For the text-containing cell, return its midpoint in [x, y] coordinate format. 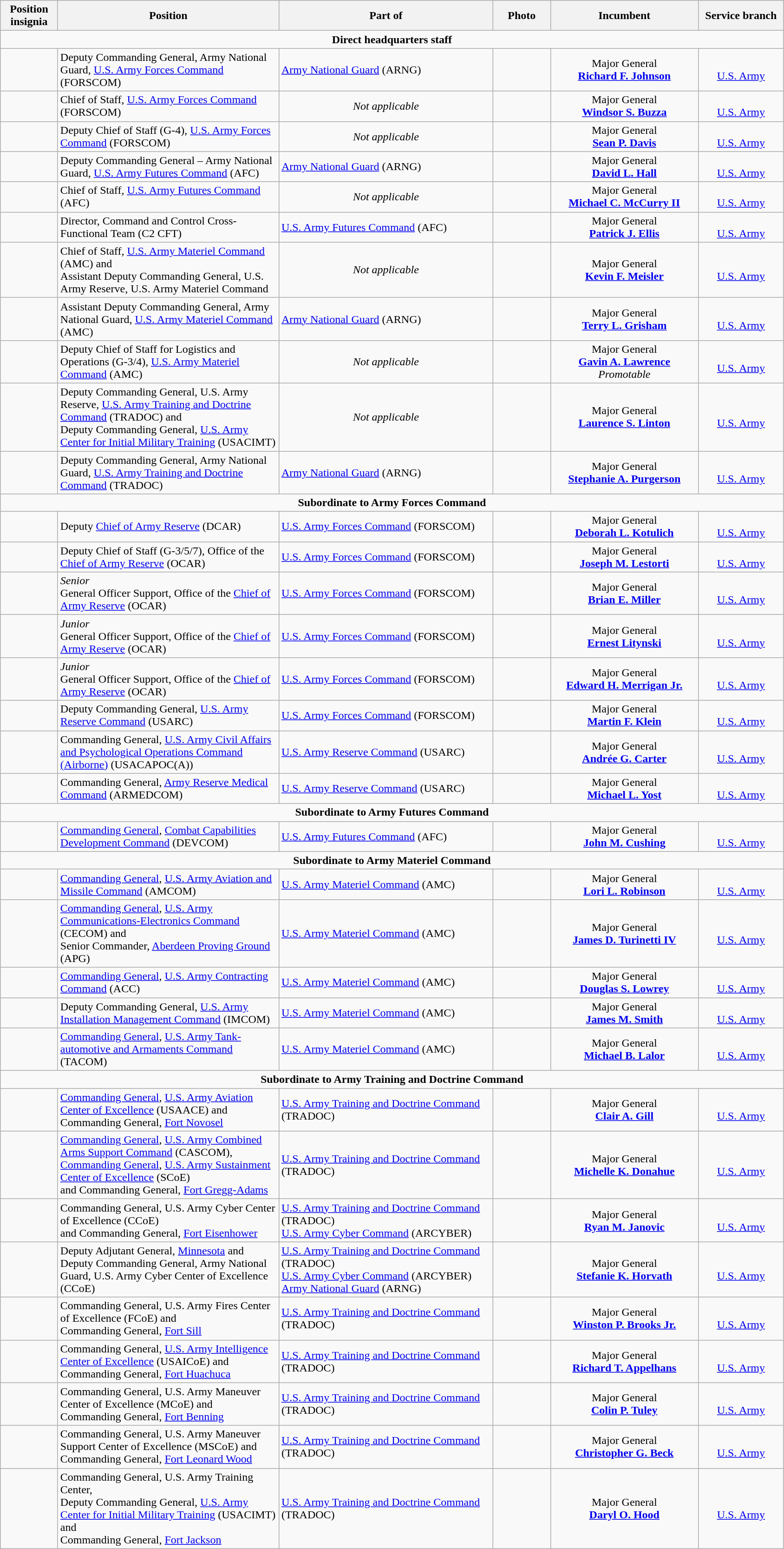
Major GeneralClair A. Gill [624, 1110]
Major GeneralDouglas S. Lowrey [624, 982]
Subordinate to Army Futures Command [392, 812]
Major GeneralLori L. Robinson [624, 884]
Major GeneralMichael C. McCurry II [624, 197]
Deputy Adjutant General, Minnesota andDeputy Commanding General, Army National Guard, U.S. Army Cyber Center of Excellence (CCoE) [168, 1270]
Major GeneralLaurence S. Linton [624, 417]
Major GeneralErnest Litynski [624, 636]
Commanding General, Combat Capabilities Development Command (DEVCOM) [168, 837]
Commanding General, U.S. Army Aviation Center of Excellence (USAACE) andCommanding General, Fort Novosel [168, 1110]
Commanding General, U.S. Army Maneuver Center of Excellence (MCoE) andCommanding General, Fort Benning [168, 1404]
Assistant Deputy Commanding General, Army National Guard, U.S. Army Materiel Command (AMC) [168, 319]
Incumbent [624, 16]
Commanding General, U.S. Army Fires Center of Excellence (FCoE) andCommanding General, Fort Sill [168, 1318]
Deputy Chief of Army Reserve (DCAR) [168, 527]
Chief of Staff, U.S. Army Forces Command (FORSCOM) [168, 106]
Major GeneralDeborah L. Kotulich [624, 527]
Commanding General, U.S. Army Contracting Command (ACC) [168, 982]
Service branch [741, 16]
Commanding General, U.S. Army Cyber Center of Excellence (CCoE)and Commanding General, Fort Eisenhower [168, 1220]
Major GeneralDaryl O. Hood [624, 1509]
Subordinate to Army Forces Command [392, 503]
U.S. Army Training and Doctrine Command (TRADOC) U.S. Army Cyber Command (ARCYBER) Army National Guard (ARNG) [385, 1270]
Major GeneralJohn M. Cushing [624, 837]
Commanding General, U.S. Army Civil Affairs and Psychological Operations Command (Airborne) (USACAPOC(A)) [168, 752]
Major GeneralRyan M. Janovic [624, 1220]
Deputy Chief of Staff (G-4), U.S. Army Forces Command (FORSCOM) [168, 137]
Part of [385, 16]
Major GeneralChristopher G. Beck [624, 1447]
Major GeneralJames M. Smith [624, 1012]
Deputy Chief of Staff for Logistics and Operations (G-3/4), U.S. Army Materiel Command (AMC) [168, 362]
Major GeneralSean P. Davis [624, 137]
Subordinate to Army Training and Doctrine Command [392, 1080]
Major GeneralRichard T. Appelhans [624, 1361]
Major GeneralMichael B. Lalor [624, 1049]
Position [168, 16]
Major GeneralMartin F. Klein [624, 716]
Major GeneralMichael L. Yost [624, 788]
Commanding General, U.S. Army Communications-Electronics Command (CECOM) andSenior Commander, Aberdeen Proving Ground (APG) [168, 933]
Major GeneralGavin A. LawrencePromotable [624, 362]
Major GeneralDavid L. Hall [624, 166]
Chief of Staff, U.S. Army Materiel Command (AMC) andAssistant Deputy Commanding General, U.S. Army Reserve, U.S. Army Materiel Command [168, 270]
Major GeneralStephanie A. Purgerson [624, 472]
Major GeneralEdward H. Merrigan Jr. [624, 679]
Position insignia [29, 16]
Deputy Commanding General, U.S. Army Reserve Command (USARC) [168, 716]
Photo [522, 16]
Commanding General, U.S. Army Maneuver Support Center of Excellence (MSCoE) andCommanding General, Fort Leonard Wood [168, 1447]
Commanding General, U.S. Army Aviation and Missile Command (AMCOM) [168, 884]
Major GeneralAndrée G. Carter [624, 752]
Major GeneralJames D. Turinetti IV [624, 933]
Chief of Staff, U.S. Army Futures Command (AFC) [168, 197]
Commanding General, U.S. Army Tank-automotive and Armaments Command (TACOM) [168, 1049]
Major GeneralWinston P. Brooks Jr. [624, 1318]
Deputy Commanding General – Army National Guard, U.S. Army Futures Command (AFC) [168, 166]
Deputy Commanding General, Army National Guard, U.S. Army Training and Doctrine Command (TRADOC) [168, 472]
Deputy Chief of Staff (G-3/5/7), Office of the Chief of Army Reserve (OCAR) [168, 557]
Major GeneralJoseph M. Lestorti [624, 557]
Major GeneralPatrick J. Ellis [624, 227]
Deputy Commanding General, Army National Guard, U.S. Army Forces Command (FORSCOM) [168, 70]
Major GeneralRichard F. Johnson [624, 70]
Major GeneralTerry L. Grisham [624, 319]
Major GeneralMichelle K. Donahue [624, 1165]
Direct headquarters staff [392, 40]
Commanding General, U.S. Army Intelligence Center of Excellence (USAICoE) andCommanding General, Fort Huachuca [168, 1361]
Deputy Commanding General, U.S. Army Installation Management Command (IMCOM) [168, 1012]
SeniorGeneral Officer Support, Office of the Chief of Army Reserve (OCAR) [168, 593]
Major GeneralKevin F. Meisler [624, 270]
Subordinate to Army Materiel Command [392, 860]
U.S. Army Training and Doctrine Command (TRADOC) U.S. Army Cyber Command (ARCYBER) [385, 1220]
Major GeneralColin P. Tuley [624, 1404]
Major GeneralStefanie K. Horvath [624, 1270]
Commanding General, Army Reserve Medical Command (ARMEDCOM) [168, 788]
Major GeneralWindsor S. Buzza [624, 106]
Director, Command and Control Cross-Functional Team (C2 CFT) [168, 227]
Major GeneralBrian E. Miller [624, 593]
